From the cell containing the given text, extract its center point as [X, Y] coordinate. 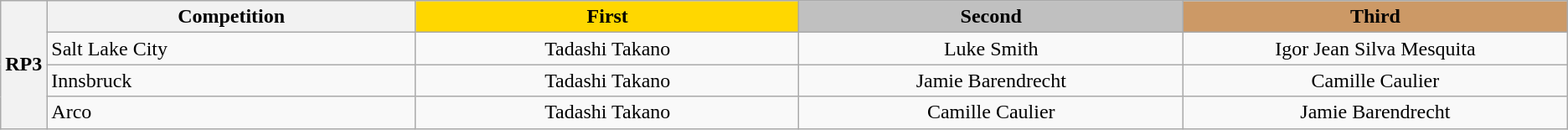
Second [992, 17]
Salt Lake City [231, 49]
RP3 [23, 65]
First [606, 17]
Luke Smith [992, 49]
Innsbruck [231, 81]
Competition [231, 17]
Igor Jean Silva Mesquita [1375, 49]
Arco [231, 112]
Third [1375, 17]
